From the cell containing the given text, extract its center point as (X, Y) coordinate. 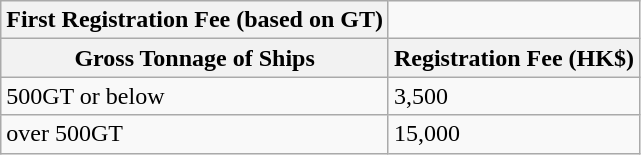
First Registration Fee (based on GT) (195, 20)
500GT or below (195, 96)
15,000 (514, 134)
Registration Fee (HK$) (514, 58)
over 500GT (195, 134)
3,500 (514, 96)
Gross Tonnage of Ships (195, 58)
